For the text-containing cell, return its midpoint in [X, Y] coordinate format. 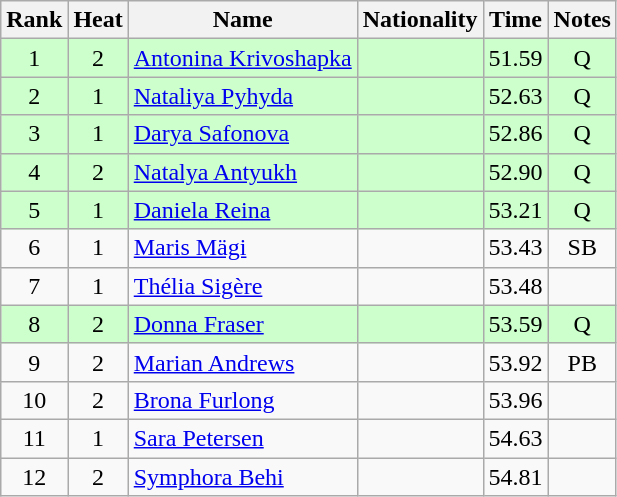
Nationality [420, 20]
54.81 [516, 477]
Notes [582, 20]
Maris Mägi [242, 248]
52.86 [516, 134]
5 [34, 210]
53.96 [516, 400]
PB [582, 362]
52.90 [516, 172]
Thélia Sigère [242, 286]
Antonina Krivoshapka [242, 58]
Sara Petersen [242, 438]
10 [34, 400]
SB [582, 248]
12 [34, 477]
53.59 [516, 324]
51.59 [516, 58]
Rank [34, 20]
54.63 [516, 438]
7 [34, 286]
Darya Safonova [242, 134]
52.63 [516, 96]
Marian Andrews [242, 362]
53.92 [516, 362]
11 [34, 438]
Heat [98, 20]
53.43 [516, 248]
Time [516, 20]
9 [34, 362]
Symphora Behi [242, 477]
4 [34, 172]
6 [34, 248]
8 [34, 324]
Nataliya Pyhyda [242, 96]
3 [34, 134]
Donna Fraser [242, 324]
53.21 [516, 210]
53.48 [516, 286]
Daniela Reina [242, 210]
Name [242, 20]
Brona Furlong [242, 400]
Natalya Antyukh [242, 172]
